Output the [x, y] coordinate of the center of the cell containing the given text.  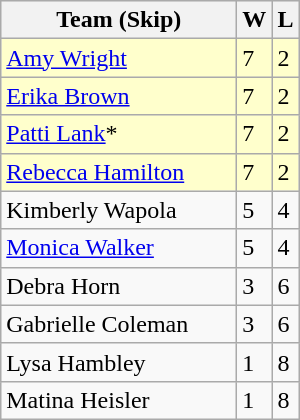
Gabrielle Coleman [119, 324]
Team (Skip) [119, 20]
Rebecca Hamilton [119, 172]
L [286, 20]
Amy Wright [119, 58]
W [254, 20]
Patti Lank* [119, 134]
Debra Horn [119, 286]
Monica Walker [119, 248]
Kimberly Wapola [119, 210]
Matina Heisler [119, 400]
Erika Brown [119, 96]
Lysa Hambley [119, 362]
